Search for the cell housing the specified text and yield its (X, Y) center coordinate. 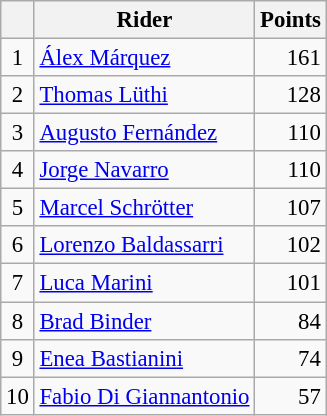
6 (18, 245)
9 (18, 358)
101 (290, 283)
8 (18, 321)
107 (290, 208)
Points (290, 20)
Thomas Lüthi (144, 95)
74 (290, 358)
5 (18, 208)
Luca Marini (144, 283)
Augusto Fernández (144, 133)
7 (18, 283)
84 (290, 321)
Jorge Navarro (144, 170)
Brad Binder (144, 321)
10 (18, 396)
4 (18, 170)
57 (290, 396)
1 (18, 58)
Rider (144, 20)
Fabio Di Giannantonio (144, 396)
102 (290, 245)
Marcel Schrötter (144, 208)
3 (18, 133)
128 (290, 95)
Enea Bastianini (144, 358)
161 (290, 58)
Lorenzo Baldassarri (144, 245)
Álex Márquez (144, 58)
2 (18, 95)
